From the cell containing the given text, extract its center point as (x, y) coordinate. 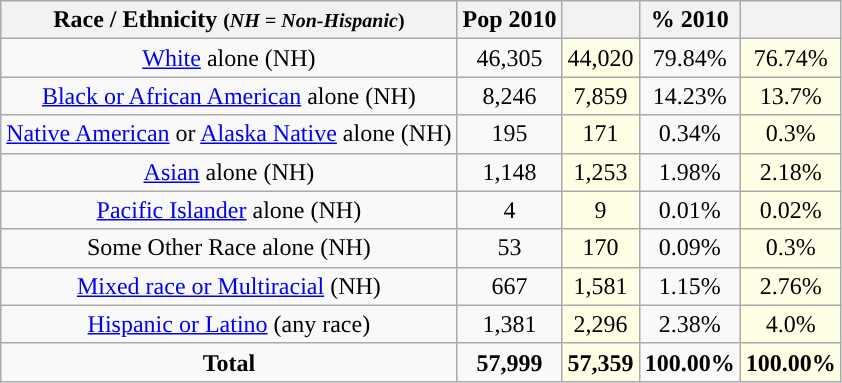
7,859 (600, 96)
171 (600, 134)
0.01% (690, 210)
1.98% (690, 172)
8,246 (510, 96)
46,305 (510, 58)
14.23% (690, 96)
53 (510, 248)
Mixed race or Multiracial (NH) (229, 286)
0.34% (690, 134)
57,999 (510, 362)
667 (510, 286)
% 2010 (690, 20)
170 (600, 248)
44,020 (600, 58)
Pacific Islander alone (NH) (229, 210)
0.09% (690, 248)
Black or African American alone (NH) (229, 96)
Some Other Race alone (NH) (229, 248)
1,581 (600, 286)
13.7% (790, 96)
1,253 (600, 172)
2.38% (690, 324)
0.02% (790, 210)
1,381 (510, 324)
1.15% (690, 286)
76.74% (790, 58)
Hispanic or Latino (any race) (229, 324)
Total (229, 362)
Asian alone (NH) (229, 172)
White alone (NH) (229, 58)
2,296 (600, 324)
Pop 2010 (510, 20)
Native American or Alaska Native alone (NH) (229, 134)
79.84% (690, 58)
1,148 (510, 172)
2.18% (790, 172)
4.0% (790, 324)
195 (510, 134)
Race / Ethnicity (NH = Non-Hispanic) (229, 20)
57,359 (600, 362)
4 (510, 210)
2.76% (790, 286)
9 (600, 210)
